Determine the (x, y) coordinate at the center of the cell enclosing the given text.  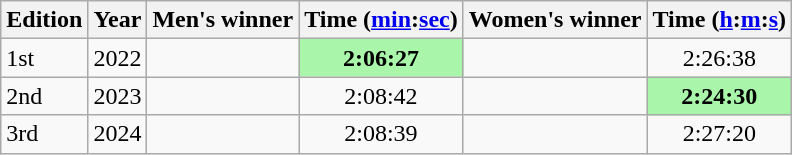
1st (44, 58)
2:08:42 (382, 96)
2:26:38 (720, 58)
Year (118, 20)
Women's winner (555, 20)
Time (h:m:s) (720, 20)
2:27:20 (720, 134)
2:06:27 (382, 58)
2022 (118, 58)
Edition (44, 20)
Men's winner (223, 20)
3rd (44, 134)
Time (min:sec) (382, 20)
2nd (44, 96)
2:24:30 (720, 96)
2:08:39 (382, 134)
2023 (118, 96)
2024 (118, 134)
